Output the [x, y] coordinate of the center of the cell containing the given text.  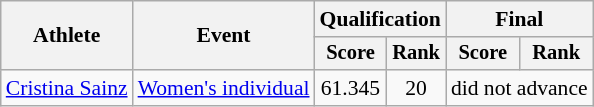
61.345 [351, 88]
did not advance [520, 88]
Women's individual [224, 88]
20 [416, 88]
Cristina Sainz [67, 88]
Event [224, 36]
Athlete [67, 36]
Qualification [380, 19]
Final [520, 19]
